Scan for the cell matching the given text and deliver its (X, Y) coordinate at center. 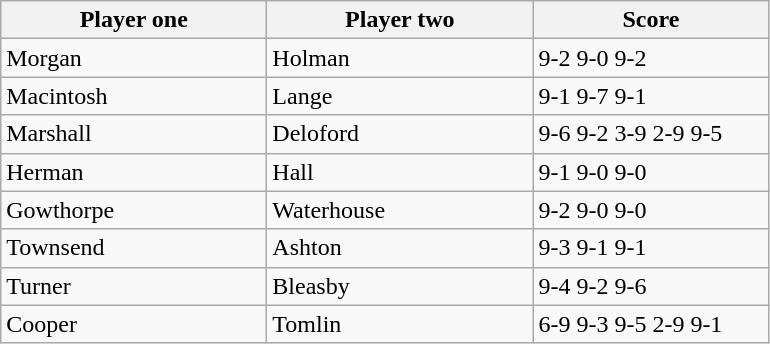
Holman (400, 58)
Player two (400, 20)
9-3 9-1 9-1 (651, 248)
6-9 9-3 9-5 2-9 9-1 (651, 324)
Turner (134, 286)
Player one (134, 20)
9-2 9-0 9-0 (651, 210)
9-1 9-0 9-0 (651, 172)
Morgan (134, 58)
Tomlin (400, 324)
Score (651, 20)
9-1 9-7 9-1 (651, 96)
Herman (134, 172)
Deloford (400, 134)
Hall (400, 172)
Townsend (134, 248)
9-6 9-2 3-9 2-9 9-5 (651, 134)
Cooper (134, 324)
Waterhouse (400, 210)
Marshall (134, 134)
9-4 9-2 9-6 (651, 286)
9-2 9-0 9-2 (651, 58)
Lange (400, 96)
Ashton (400, 248)
Macintosh (134, 96)
Gowthorpe (134, 210)
Bleasby (400, 286)
